Find where the given text appears and provide that cell's center as [x, y] coordinate. 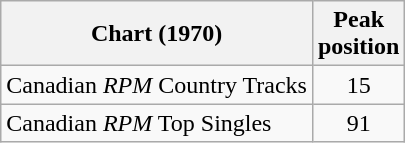
91 [358, 123]
15 [358, 85]
Canadian RPM Country Tracks [157, 85]
Canadian RPM Top Singles [157, 123]
Chart (1970) [157, 34]
Peakposition [358, 34]
